Capture the cell that displays the provided text and extract its (x, y) central coordinate. 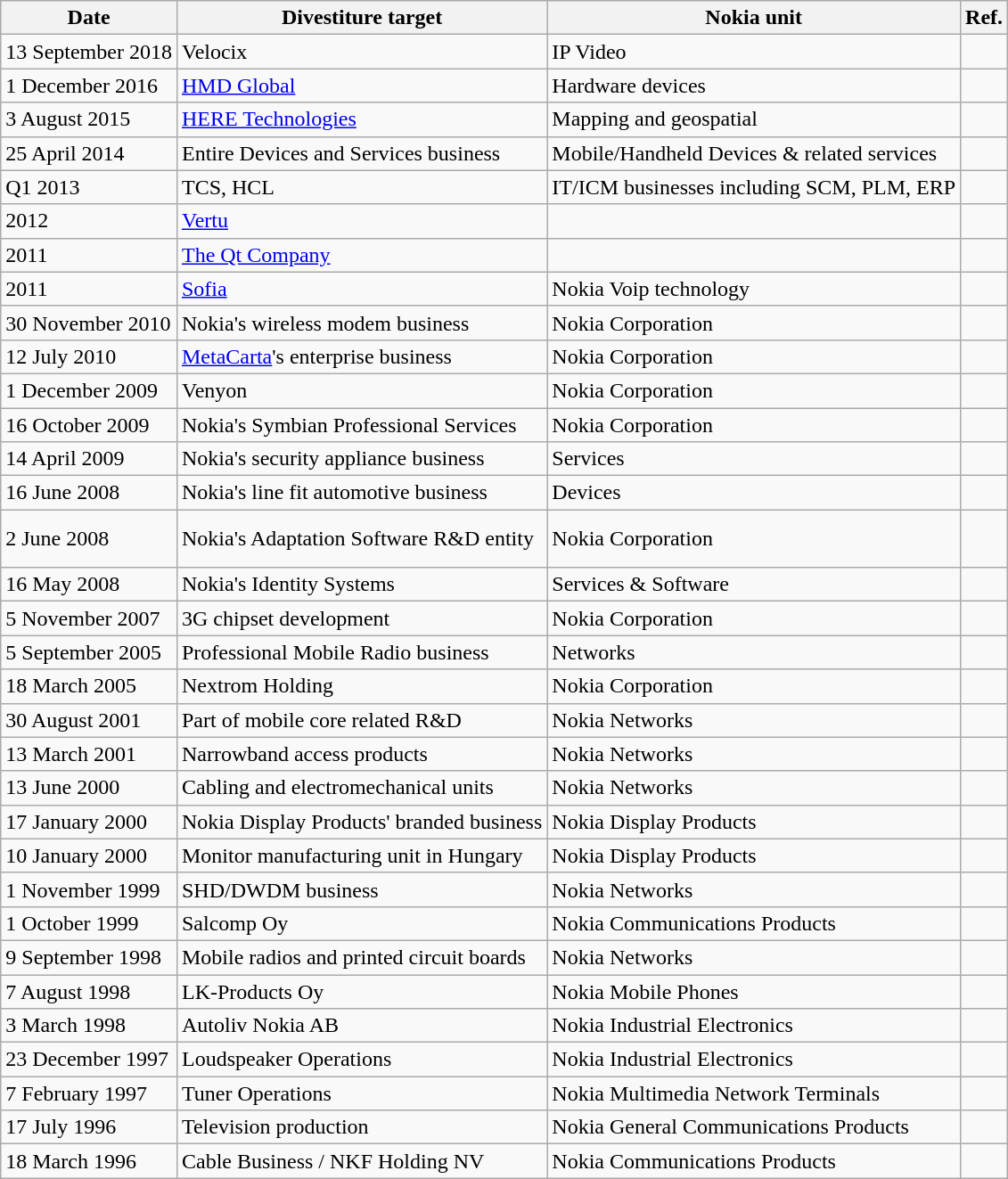
Nokia Voip technology (754, 289)
Nokia unit (754, 18)
9 September 1998 (89, 957)
Autoliv Nokia AB (362, 1026)
10 January 2000 (89, 856)
Hardware devices (754, 86)
LK-Products Oy (362, 992)
5 September 2005 (89, 652)
Nokia Multimedia Network Terminals (754, 1093)
IP Video (754, 52)
Part of mobile core related R&D (362, 720)
Professional Mobile Radio business (362, 652)
Nokia's wireless modem business (362, 323)
12 July 2010 (89, 356)
13 March 2001 (89, 754)
Mobile/Handheld Devices & related services (754, 153)
3 August 2015 (89, 119)
Devices (754, 493)
16 October 2009 (89, 425)
Mobile radios and printed circuit boards (362, 957)
Nokia's Identity Systems (362, 585)
1 October 1999 (89, 923)
2 June 2008 (89, 538)
Services & Software (754, 585)
Narrowband access products (362, 754)
Salcomp Oy (362, 923)
Nokia's Adaptation Software R&D entity (362, 538)
Divestiture target (362, 18)
Monitor manufacturing unit in Hungary (362, 856)
Date (89, 18)
Television production (362, 1127)
16 June 2008 (89, 493)
Nextrom Holding (362, 686)
HMD Global (362, 86)
7 February 1997 (89, 1093)
Nokia's security appliance business (362, 459)
Tuner Operations (362, 1093)
The Qt Company (362, 255)
Networks (754, 652)
Nokia's line fit automotive business (362, 493)
3 March 1998 (89, 1026)
1 November 1999 (89, 889)
Loudspeaker Operations (362, 1060)
HERE Technologies (362, 119)
Q1 2013 (89, 187)
17 January 2000 (89, 822)
Cabling and electromechanical units (362, 788)
1 December 2016 (89, 86)
1 December 2009 (89, 390)
30 November 2010 (89, 323)
Nokia Display Products' branded business (362, 822)
16 May 2008 (89, 585)
MetaCarta's enterprise business (362, 356)
3G chipset development (362, 618)
14 April 2009 (89, 459)
13 September 2018 (89, 52)
Ref. (984, 18)
5 November 2007 (89, 618)
Nokia Mobile Phones (754, 992)
Sofia (362, 289)
Velocix (362, 52)
Mapping and geospatial (754, 119)
Entire Devices and Services business (362, 153)
IT/ICM businesses including SCM, PLM, ERP (754, 187)
TCS, HCL (362, 187)
18 March 1996 (89, 1161)
Nokia General Communications Products (754, 1127)
18 March 2005 (89, 686)
7 August 1998 (89, 992)
SHD/DWDM business (362, 889)
30 August 2001 (89, 720)
17 July 1996 (89, 1127)
Venyon (362, 390)
13 June 2000 (89, 788)
Cable Business / NKF Holding NV (362, 1161)
2012 (89, 221)
Services (754, 459)
25 April 2014 (89, 153)
Vertu (362, 221)
Nokia's Symbian Professional Services (362, 425)
23 December 1997 (89, 1060)
